Search for the cell housing the specified text and yield its (x, y) center coordinate. 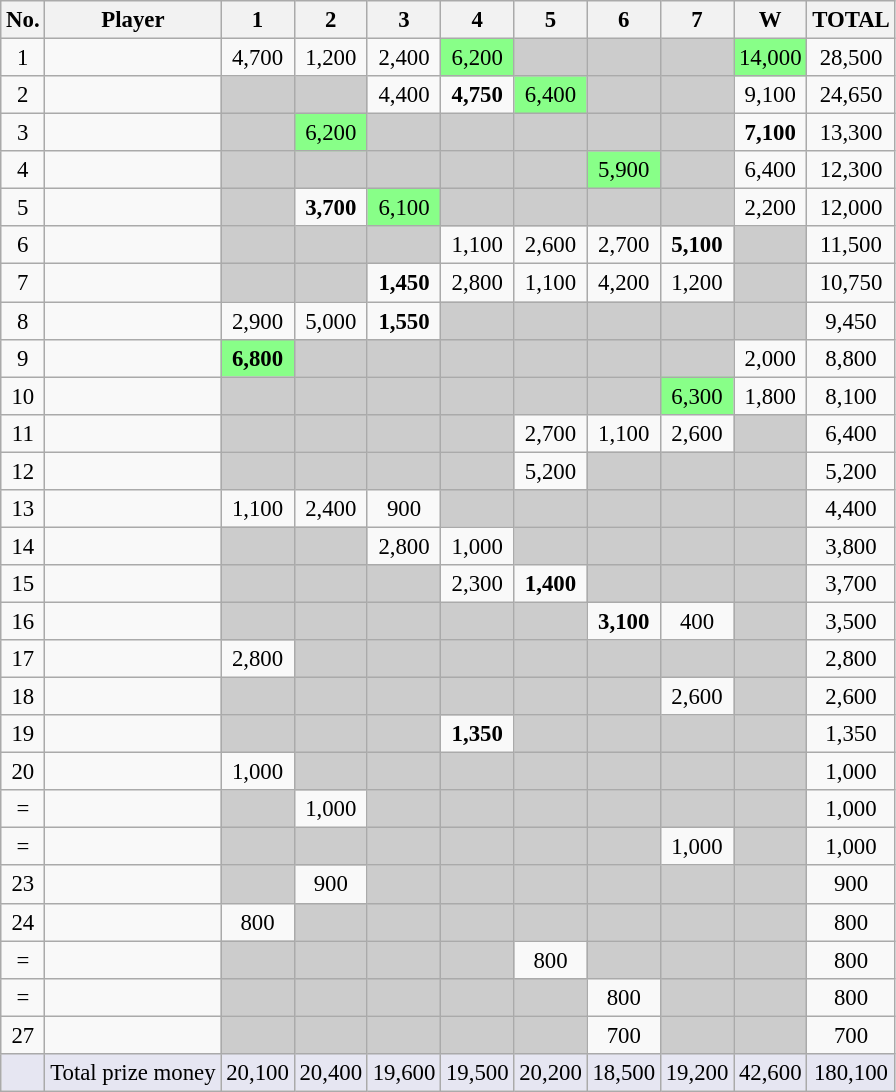
400 (696, 621)
19,600 (404, 1073)
20,400 (330, 1073)
4,700 (258, 58)
23 (23, 885)
19,500 (478, 1073)
4,200 (624, 283)
W (770, 20)
20 (23, 772)
6,300 (696, 396)
Player (133, 20)
180,100 (851, 1073)
24 (23, 922)
13 (23, 509)
Total prize money (133, 1073)
1,450 (404, 283)
5,000 (330, 321)
9,100 (770, 95)
17 (23, 659)
15 (23, 584)
13,300 (851, 133)
19 (23, 734)
2,000 (770, 358)
20,200 (550, 1073)
10 (23, 396)
6,800 (258, 358)
14 (23, 546)
1,400 (550, 584)
3,100 (624, 621)
4,750 (478, 95)
8 (23, 321)
8,800 (851, 358)
5,900 (624, 170)
3,800 (851, 546)
11,500 (851, 245)
2,200 (770, 208)
5,100 (696, 245)
6,100 (404, 208)
11 (23, 433)
18,500 (624, 1073)
20,100 (258, 1073)
8,100 (851, 396)
TOTAL (851, 20)
12,300 (851, 170)
1,800 (770, 396)
24,650 (851, 95)
9,450 (851, 321)
9 (23, 358)
12 (23, 471)
42,600 (770, 1073)
2,300 (478, 584)
2,900 (258, 321)
No. (23, 20)
27 (23, 1035)
16 (23, 621)
12,000 (851, 208)
14,000 (770, 58)
10,750 (851, 283)
3,500 (851, 621)
28,500 (851, 58)
7,100 (770, 133)
19,200 (696, 1073)
1,550 (404, 321)
18 (23, 697)
